Pinpoint the cell where the given text exists, returning its (X, Y) midpoint coordinate. 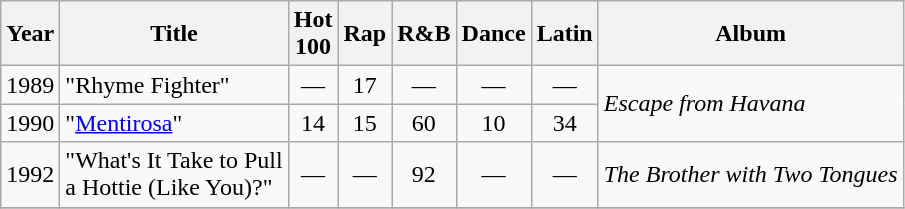
1989 (30, 85)
"Rhyme Fighter" (174, 85)
17 (365, 85)
1992 (30, 174)
10 (494, 123)
The Brother with Two Tongues (750, 174)
"Mentirosa" (174, 123)
Rap (365, 34)
Escape from Havana (750, 104)
Latin (564, 34)
Album (750, 34)
Dance (494, 34)
14 (313, 123)
92 (424, 174)
R&B (424, 34)
15 (365, 123)
34 (564, 123)
60 (424, 123)
Hot100 (313, 34)
Year (30, 34)
Title (174, 34)
1990 (30, 123)
"What's It Take to Pulla Hottie (Like You)?" (174, 174)
